Extract the [x, y] coordinate from the center of the cell holding the provided text.  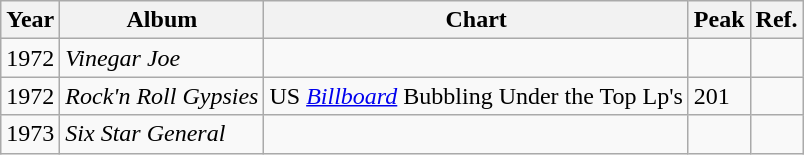
Peak [719, 20]
1973 [30, 134]
Vinegar Joe [162, 58]
Year [30, 20]
US Billboard Bubbling Under the Top Lp's [476, 96]
Chart [476, 20]
Rock'n Roll Gypsies [162, 96]
201 [719, 96]
Six Star General [162, 134]
Album [162, 20]
Ref. [776, 20]
